Extract the [X, Y] coordinate from the center of the cell holding the provided text.  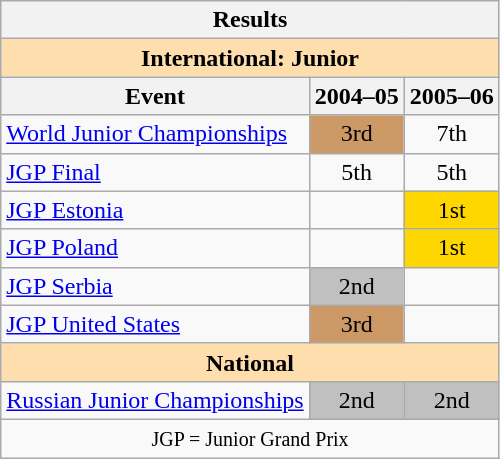
JGP Serbia [155, 286]
Event [155, 96]
JGP Poland [155, 248]
World Junior Championships [155, 134]
7th [452, 134]
Results [250, 20]
2005–06 [452, 96]
JGP Final [155, 172]
International: Junior [250, 58]
Russian Junior Championships [155, 400]
JGP United States [155, 324]
2004–05 [356, 96]
JGP Estonia [155, 210]
National [250, 362]
JGP = Junior Grand Prix [250, 438]
